Identify which cell holds the provided text, then report its [X, Y] central coordinate. 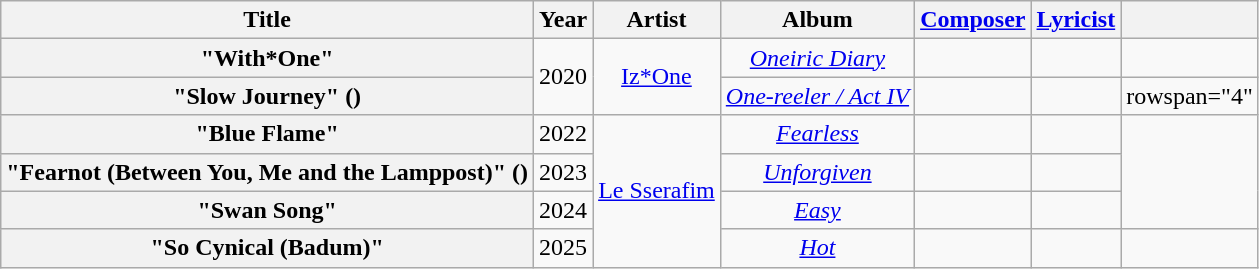
Easy [817, 210]
Year [564, 20]
Artist [657, 20]
"Fearnot (Between You, Me and the Lamppost)" () [268, 172]
rowspan="4" [1190, 96]
Album [817, 20]
2020 [564, 77]
"With*One" [268, 58]
Lyricist [1076, 20]
Le Sserafim [657, 191]
One-reeler / Act IV [817, 96]
2024 [564, 210]
"Blue Flame" [268, 134]
"Swan Song" [268, 210]
Hot [817, 248]
2022 [564, 134]
2025 [564, 248]
2023 [564, 172]
Oneiric Diary [817, 58]
"Slow Journey" () [268, 96]
Composer [973, 20]
Unforgiven [817, 172]
Fearless [817, 134]
Iz*One [657, 77]
Title [268, 20]
"So Cynical (Badum)" [268, 248]
